Find where the given text appears and provide that cell's center as (x, y) coordinate. 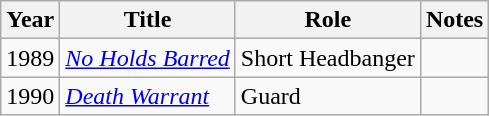
Guard (328, 96)
No Holds Barred (148, 58)
Notes (454, 20)
Role (328, 20)
Title (148, 20)
1989 (30, 58)
Year (30, 20)
1990 (30, 96)
Short Headbanger (328, 58)
Death Warrant (148, 96)
